Return the [x, y] coordinate for the center point of the cell that contains the specified text.  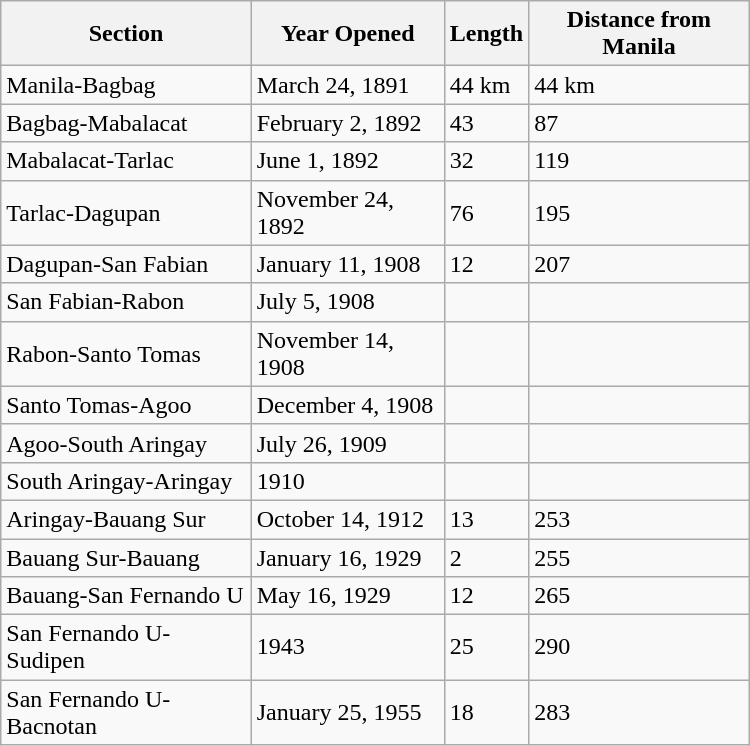
Tarlac-Dagupan [126, 212]
25 [486, 648]
119 [640, 161]
32 [486, 161]
Length [486, 34]
November 14, 1908 [348, 354]
July 26, 1909 [348, 443]
Santo Tomas-Agoo [126, 405]
265 [640, 596]
255 [640, 557]
290 [640, 648]
Section [126, 34]
June 1, 1892 [348, 161]
San Fernando U-Sudipen [126, 648]
76 [486, 212]
1910 [348, 481]
253 [640, 519]
Dagupan-San Fabian [126, 264]
283 [640, 712]
207 [640, 264]
January 16, 1929 [348, 557]
Bagbag-Mabalacat [126, 123]
Bauang Sur-Bauang [126, 557]
December 4, 1908 [348, 405]
Aringay-Bauang Sur [126, 519]
18 [486, 712]
195 [640, 212]
South Aringay-Aringay [126, 481]
San Fernando U-Bacnotan [126, 712]
Rabon-Santo Tomas [126, 354]
2 [486, 557]
Bauang-San Fernando U [126, 596]
July 5, 1908 [348, 302]
January 11, 1908 [348, 264]
13 [486, 519]
87 [640, 123]
Manila-Bagbag [126, 85]
November 24, 1892 [348, 212]
February 2, 1892 [348, 123]
May 16, 1929 [348, 596]
January 25, 1955 [348, 712]
March 24, 1891 [348, 85]
43 [486, 123]
Mabalacat-Tarlac [126, 161]
1943 [348, 648]
San Fabian-Rabon [126, 302]
October 14, 1912 [348, 519]
Agoo-South Aringay [126, 443]
Distance from Manila [640, 34]
Year Opened [348, 34]
